From the cell containing the given text, extract its center point as [x, y] coordinate. 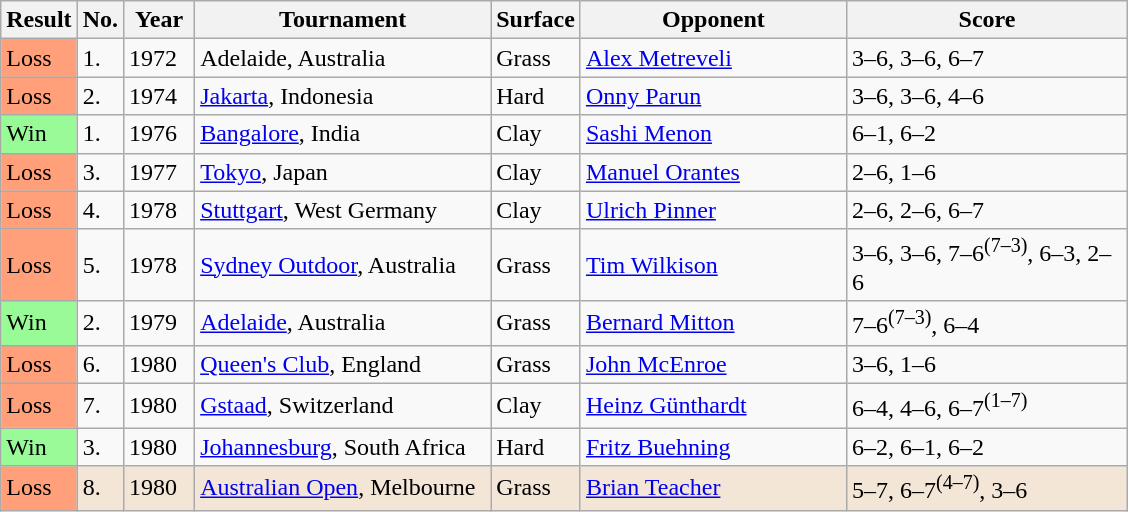
5–7, 6–7(4–7), 3–6 [986, 488]
Brian Teacher [713, 488]
3–6, 1–6 [986, 364]
7–6(7–3), 6–4 [986, 324]
2–6, 1–6 [986, 172]
Score [986, 20]
Alex Metreveli [713, 58]
2–6, 2–6, 6–7 [986, 210]
Result [39, 20]
3–6, 3–6, 6–7 [986, 58]
1979 [160, 324]
John McEnroe [713, 364]
Tournament [343, 20]
Ulrich Pinner [713, 210]
Surface [536, 20]
Jakarta, Indonesia [343, 96]
Queen's Club, England [343, 364]
1972 [160, 58]
Stuttgart, West Germany [343, 210]
6–2, 6–1, 6–2 [986, 447]
6–4, 4–6, 6–7(1–7) [986, 406]
7. [100, 406]
5. [100, 265]
6–1, 6–2 [986, 134]
4. [100, 210]
3–6, 3–6, 4–6 [986, 96]
8. [100, 488]
Johannesburg, South Africa [343, 447]
Manuel Orantes [713, 172]
Opponent [713, 20]
Tokyo, Japan [343, 172]
Heinz Günthardt [713, 406]
Year [160, 20]
Bangalore, India [343, 134]
6. [100, 364]
1974 [160, 96]
Australian Open, Melbourne [343, 488]
1977 [160, 172]
Fritz Buehning [713, 447]
3–6, 3–6, 7–6(7–3), 6–3, 2–6 [986, 265]
Sashi Menon [713, 134]
Onny Parun [713, 96]
No. [100, 20]
Gstaad, Switzerland [343, 406]
Tim Wilkison [713, 265]
1976 [160, 134]
Sydney Outdoor, Australia [343, 265]
Bernard Mitton [713, 324]
